Pinpoint the cell where the given text exists, returning its [x, y] midpoint coordinate. 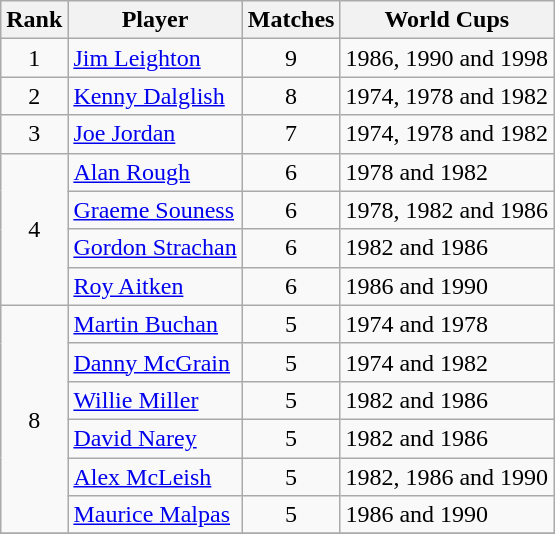
Willie Miller [155, 400]
Graeme Souness [155, 210]
2 [34, 96]
Matches [291, 20]
1986, 1990 and 1998 [447, 58]
World Cups [447, 20]
1974 and 1978 [447, 324]
Joe Jordan [155, 134]
Roy Aitken [155, 286]
Gordon Strachan [155, 248]
Player [155, 20]
1978 and 1982 [447, 172]
Rank [34, 20]
1982, 1986 and 1990 [447, 477]
4 [34, 229]
1 [34, 58]
3 [34, 134]
Jim Leighton [155, 58]
Martin Buchan [155, 324]
9 [291, 58]
Alan Rough [155, 172]
Maurice Malpas [155, 515]
Alex McLeish [155, 477]
Kenny Dalglish [155, 96]
1974 and 1982 [447, 362]
Danny McGrain [155, 362]
7 [291, 134]
1978, 1982 and 1986 [447, 210]
David Narey [155, 438]
